Search for the cell housing the specified text and yield its [X, Y] center coordinate. 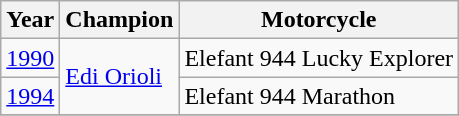
Motorcycle [319, 20]
Elefant 944 Marathon [319, 96]
Elefant 944 Lucky Explorer [319, 58]
Year [30, 20]
1990 [30, 58]
Edi Orioli [120, 77]
Champion [120, 20]
1994 [30, 96]
